Identify which cell holds the provided text, then report its [X, Y] central coordinate. 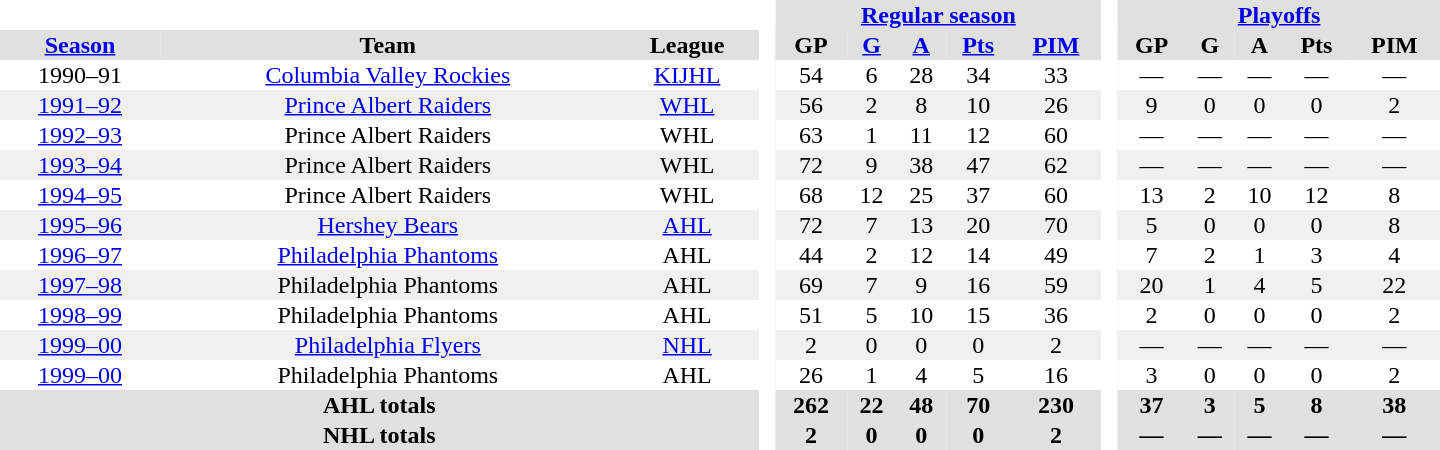
34 [978, 75]
49 [1056, 255]
47 [978, 165]
44 [811, 255]
1995–96 [80, 225]
262 [811, 405]
1997–98 [80, 285]
Regular season [938, 15]
54 [811, 75]
14 [978, 255]
KIJHL [688, 75]
1996–97 [80, 255]
Hershey Bears [388, 225]
1991–92 [80, 105]
Columbia Valley Rockies [388, 75]
63 [811, 135]
NHL totals [380, 435]
1990–91 [80, 75]
Philadelphia Flyers [388, 345]
230 [1056, 405]
25 [921, 195]
6 [872, 75]
51 [811, 315]
1993–94 [80, 165]
59 [1056, 285]
Playoffs [1279, 15]
62 [1056, 165]
33 [1056, 75]
68 [811, 195]
28 [921, 75]
1998–99 [80, 315]
69 [811, 285]
56 [811, 105]
Season [80, 45]
Team [388, 45]
1994–95 [80, 195]
1992–93 [80, 135]
15 [978, 315]
48 [921, 405]
36 [1056, 315]
NHL [688, 345]
AHL totals [380, 405]
League [688, 45]
11 [921, 135]
